Return (x, y) of the center of cell containing provided text 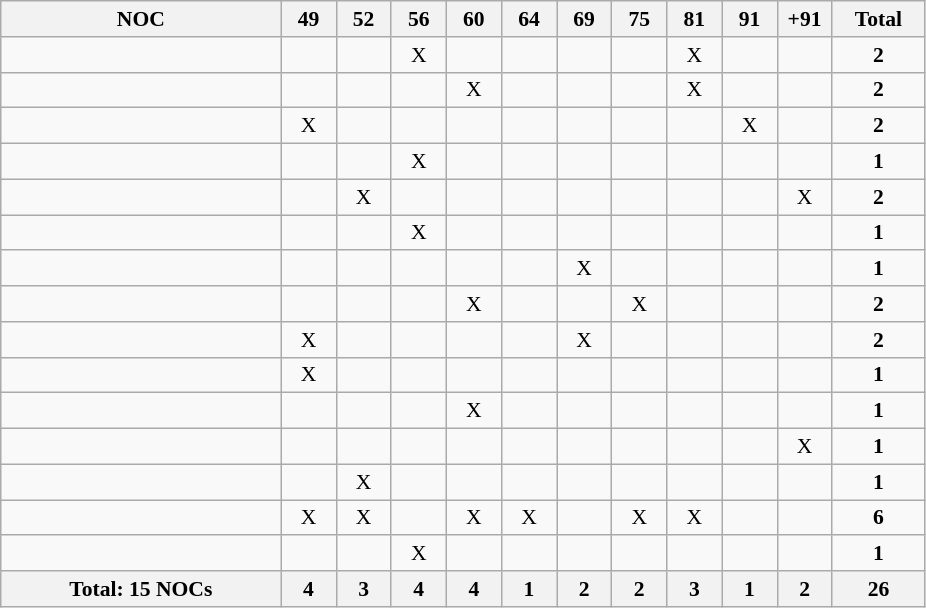
75 (640, 19)
52 (364, 19)
+91 (804, 19)
69 (584, 19)
60 (474, 19)
Total: 15 NOCs (141, 589)
56 (418, 19)
26 (878, 589)
NOC (141, 19)
64 (528, 19)
81 (694, 19)
Total (878, 19)
91 (750, 19)
6 (878, 518)
49 (308, 19)
